Identify which cell holds the provided text, then report its (X, Y) central coordinate. 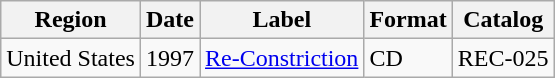
Format (408, 20)
1997 (170, 58)
Region (71, 20)
United States (71, 58)
Label (282, 20)
REC-025 (503, 58)
Re-Constriction (282, 58)
CD (408, 58)
Catalog (503, 20)
Date (170, 20)
